Return [X, Y] of the center of cell containing provided text 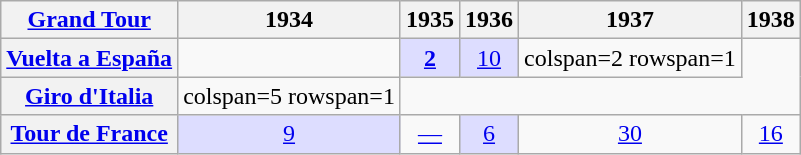
1935 [430, 20]
Giro d'Italia [90, 96]
1938 [770, 20]
1937 [630, 20]
10 [488, 58]
1936 [488, 20]
colspan=5 rowspan=1 [290, 96]
Vuelta a España [90, 58]
1934 [290, 20]
Tour de France [90, 134]
16 [770, 134]
6 [488, 134]
2 [430, 58]
Grand Tour [90, 20]
— [430, 134]
colspan=2 rowspan=1 [630, 58]
30 [630, 134]
9 [290, 134]
